From the cell containing the given text, extract its center point as [x, y] coordinate. 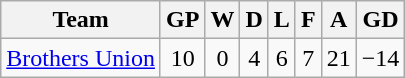
W [222, 20]
D [254, 20]
L [282, 20]
7 [308, 58]
21 [338, 58]
Brothers Union [81, 58]
GD [380, 20]
Team [81, 20]
GP [182, 20]
4 [254, 58]
0 [222, 58]
10 [182, 58]
−14 [380, 58]
6 [282, 58]
F [308, 20]
A [338, 20]
